Identify which cell holds the provided text, then report its [X, Y] central coordinate. 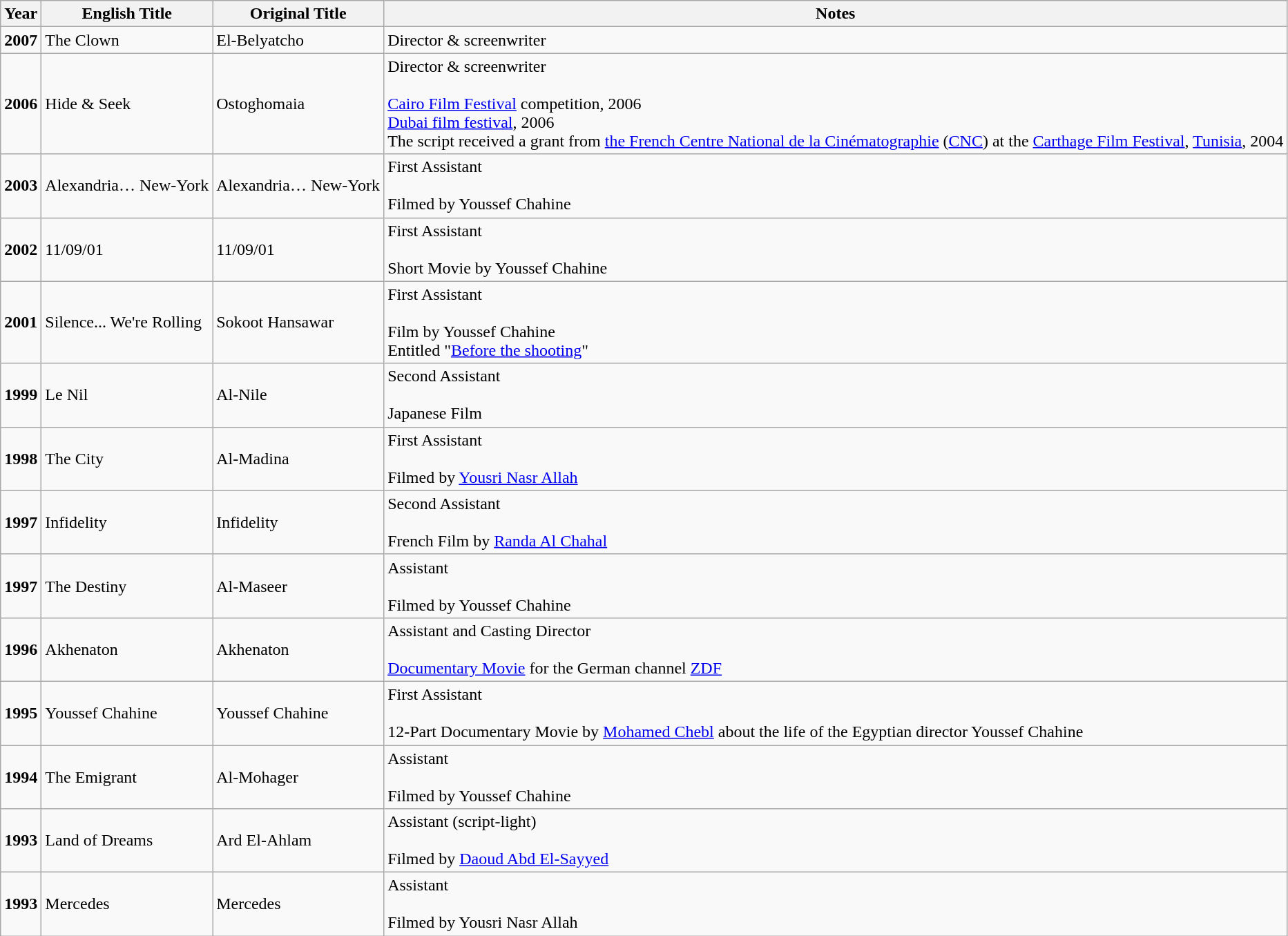
Silence... We're Rolling [127, 322]
English Title [127, 14]
2001 [21, 322]
Ostoghomaia [298, 104]
Al-Madina [298, 459]
2003 [21, 186]
Year [21, 14]
Sokoot Hansawar [298, 322]
First AssistantFilmed by Youssef Chahine [836, 186]
2006 [21, 104]
Assistant Filmed by Yousri Nasr Allah [836, 904]
The Destiny [127, 586]
First Assistant Filmed by Yousri Nasr Allah [836, 459]
The City [127, 459]
1994 [21, 776]
Le Nil [127, 395]
2002 [21, 249]
Al-Maseer [298, 586]
1996 [21, 649]
El-Belyatcho [298, 40]
First Assistant12-Part Documentary Movie by Mohamed Chebl about the life of the Egyptian director Youssef Chahine [836, 713]
Assistant Filmed by Youssef Chahine [836, 776]
Land of Dreams [127, 841]
Ard El-Ahlam [298, 841]
The Clown [127, 40]
Al-Nile [298, 395]
Director & screenwriter [836, 40]
AssistantFilmed by Youssef Chahine [836, 586]
First Assistant Film by Youssef Chahine Entitled "Before the shooting" [836, 322]
Assistant and Casting DirectorDocumentary Movie for the German channel ZDF [836, 649]
Original Title [298, 14]
The Emigrant [127, 776]
2007 [21, 40]
Assistant (script-light) Filmed by Daoud Abd El-Sayyed [836, 841]
Notes [836, 14]
Hide & Seek [127, 104]
Second Assistant Japanese Film [836, 395]
1999 [21, 395]
1998 [21, 459]
First Assistant Short Movie by Youssef Chahine [836, 249]
1995 [21, 713]
Second Assistant French Film by Randa Al Chahal [836, 522]
Al-Mohager [298, 776]
